Detect which cell encompasses the target text, then output its [x, y] center coordinate. 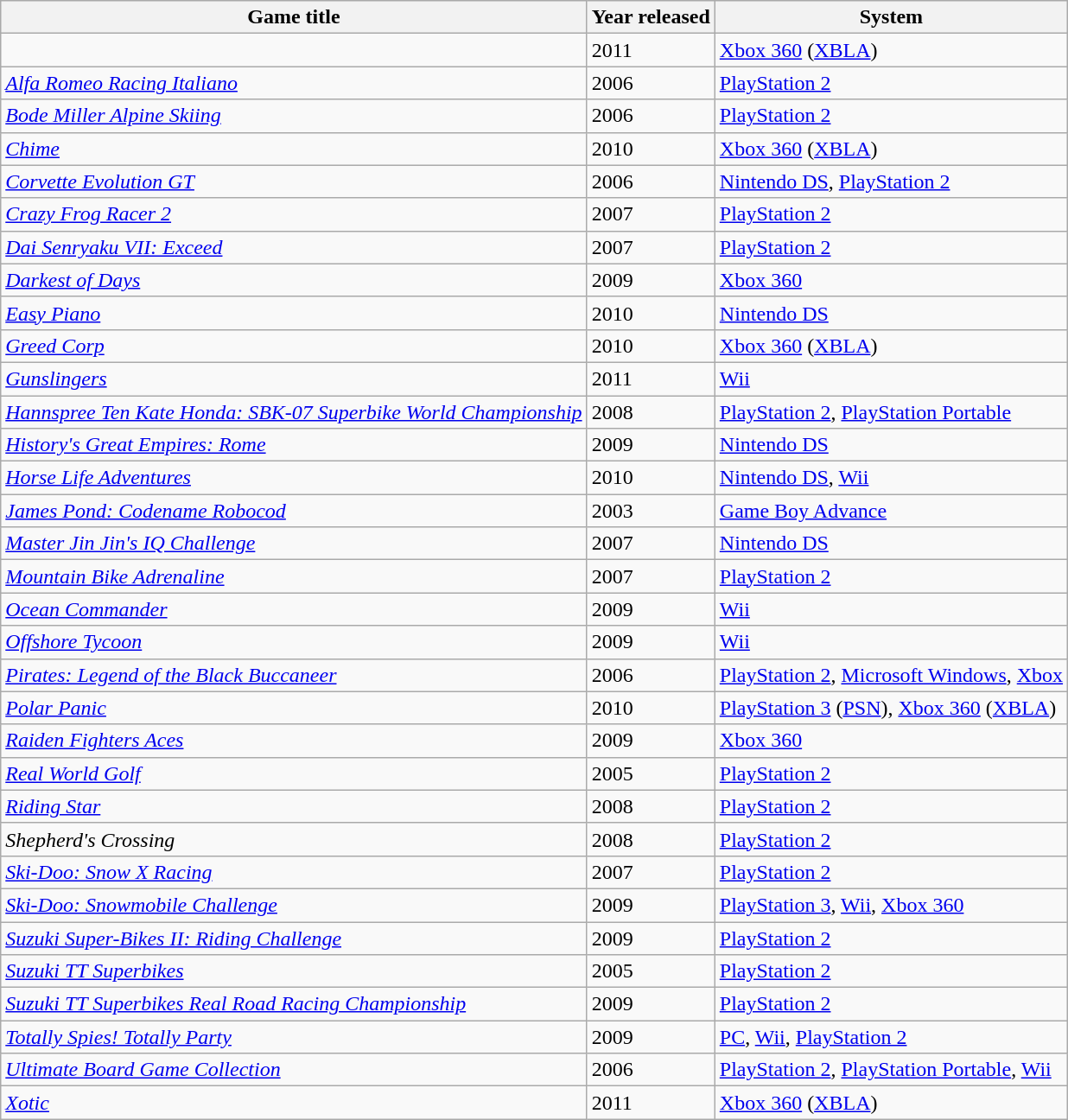
Darkest of Days [294, 280]
PlayStation 3 (PSN), Xbox 360 (XBLA) [891, 708]
Suzuki Super-Bikes II: Riding Challenge [294, 938]
Suzuki TT Superbikes [294, 971]
PlayStation 2, PlayStation Portable, Wii [891, 1070]
Suzuki TT Superbikes Real Road Racing Championship [294, 1004]
Chime [294, 149]
Game Boy Advance [891, 511]
Easy Piano [294, 313]
Totally Spies! Totally Party [294, 1037]
Real World Golf [294, 773]
Bode Miller Alpine Skiing [294, 116]
Horse Life Adventures [294, 478]
Pirates: Legend of the Black Buccaneer [294, 675]
2003 [651, 511]
History's Great Empires: Rome [294, 445]
Shepherd's Crossing [294, 839]
Greed Corp [294, 346]
Alfa Romeo Racing Italiano [294, 83]
Mountain Bike Adrenaline [294, 576]
Xotic [294, 1103]
Crazy Frog Racer 2 [294, 214]
Nintendo DS, PlayStation 2 [891, 181]
Riding Star [294, 806]
Ski-Doo: Snowmobile Challenge [294, 905]
Ocean Commander [294, 609]
Game title [294, 17]
Year released [651, 17]
Raiden Fighters Aces [294, 741]
Gunslingers [294, 379]
PlayStation 2, Microsoft Windows, Xbox [891, 675]
Dai Senryaku VII: Exceed [294, 247]
Ski-Doo: Snow X Racing [294, 872]
Polar Panic [294, 708]
Hannspree Ten Kate Honda: SBK-07 Superbike World Championship [294, 412]
Offshore Tycoon [294, 642]
Nintendo DS, Wii [891, 478]
PC, Wii, PlayStation 2 [891, 1037]
System [891, 17]
PlayStation 3, Wii, Xbox 360 [891, 905]
PlayStation 2, PlayStation Portable [891, 412]
Corvette Evolution GT [294, 181]
Ultimate Board Game Collection [294, 1070]
Master Jin Jin's IQ Challenge [294, 544]
James Pond: Codename Robocod [294, 511]
